Provide the [X, Y] coordinate of the cell's center where the given text is located.  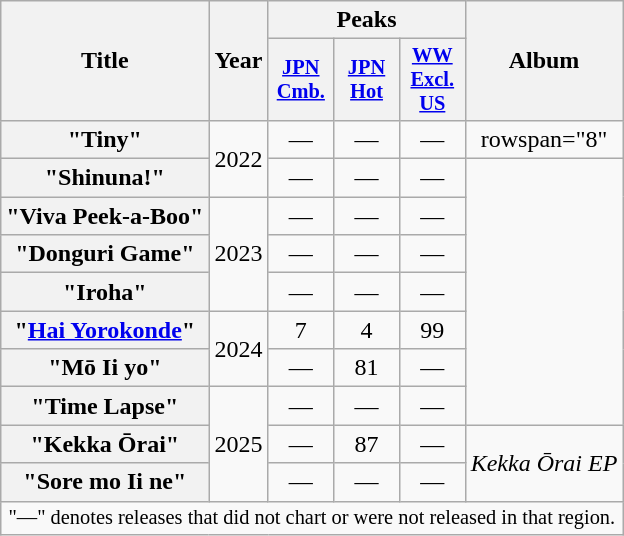
JPNCmb. [301, 80]
"Donguri Game" [105, 254]
7 [301, 330]
2024 [238, 349]
WWExcl.US [432, 80]
"Viva Peek-a-Boo" [105, 216]
2023 [238, 254]
Kekka Ōrai EP [544, 463]
"Time Lapse" [105, 406]
"Mō Ii yo" [105, 368]
2025 [238, 444]
2022 [238, 158]
"Kekka Ōrai" [105, 444]
Title [105, 61]
Album [544, 61]
rowspan="8" [544, 139]
81 [367, 368]
"Hai Yorokonde" [105, 330]
"Sore mo Ii ne" [105, 482]
87 [367, 444]
4 [367, 330]
Year [238, 61]
99 [432, 330]
"Iroha" [105, 292]
Peaks [366, 20]
"Shinuna!" [105, 178]
JPNHot [367, 80]
"—" denotes releases that did not chart or were not released in that region. [312, 518]
"Tiny" [105, 139]
